Find where the given text appears and provide that cell's center as [X, Y] coordinate. 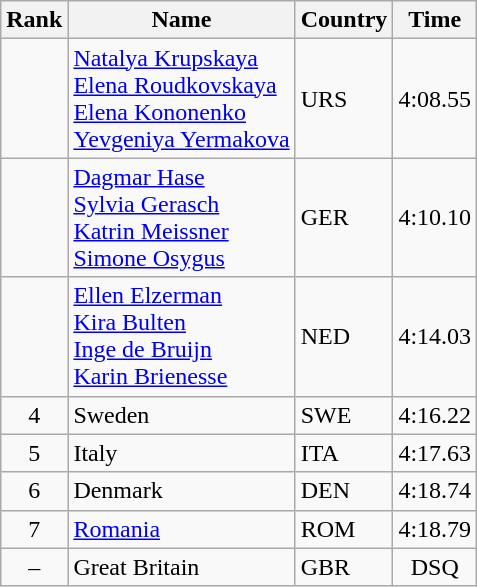
Dagmar Hase Sylvia Gerasch Katrin Meissner Simone Osygus [182, 218]
URS [344, 98]
Sweden [182, 415]
4:18.79 [435, 529]
4:14.03 [435, 336]
4:17.63 [435, 453]
DEN [344, 491]
Rank [34, 20]
NED [344, 336]
ROM [344, 529]
4 [34, 415]
GBR [344, 567]
Ellen Elzerman Kira Bulten Inge de Bruijn Karin Brienesse [182, 336]
5 [34, 453]
4:08.55 [435, 98]
Name [182, 20]
SWE [344, 415]
Natalya Krupskaya Elena Roudkovskaya Elena Kononenko Yevgeniya Yermakova [182, 98]
7 [34, 529]
4:18.74 [435, 491]
ITA [344, 453]
Romania [182, 529]
Great Britain [182, 567]
– [34, 567]
Country [344, 20]
4:16.22 [435, 415]
Time [435, 20]
GER [344, 218]
DSQ [435, 567]
4:10.10 [435, 218]
Denmark [182, 491]
Italy [182, 453]
6 [34, 491]
